From the cell containing the given text, extract its center point as [X, Y] coordinate. 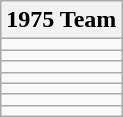
1975 Team [62, 20]
